Capture the cell that displays the provided text and extract its (X, Y) central coordinate. 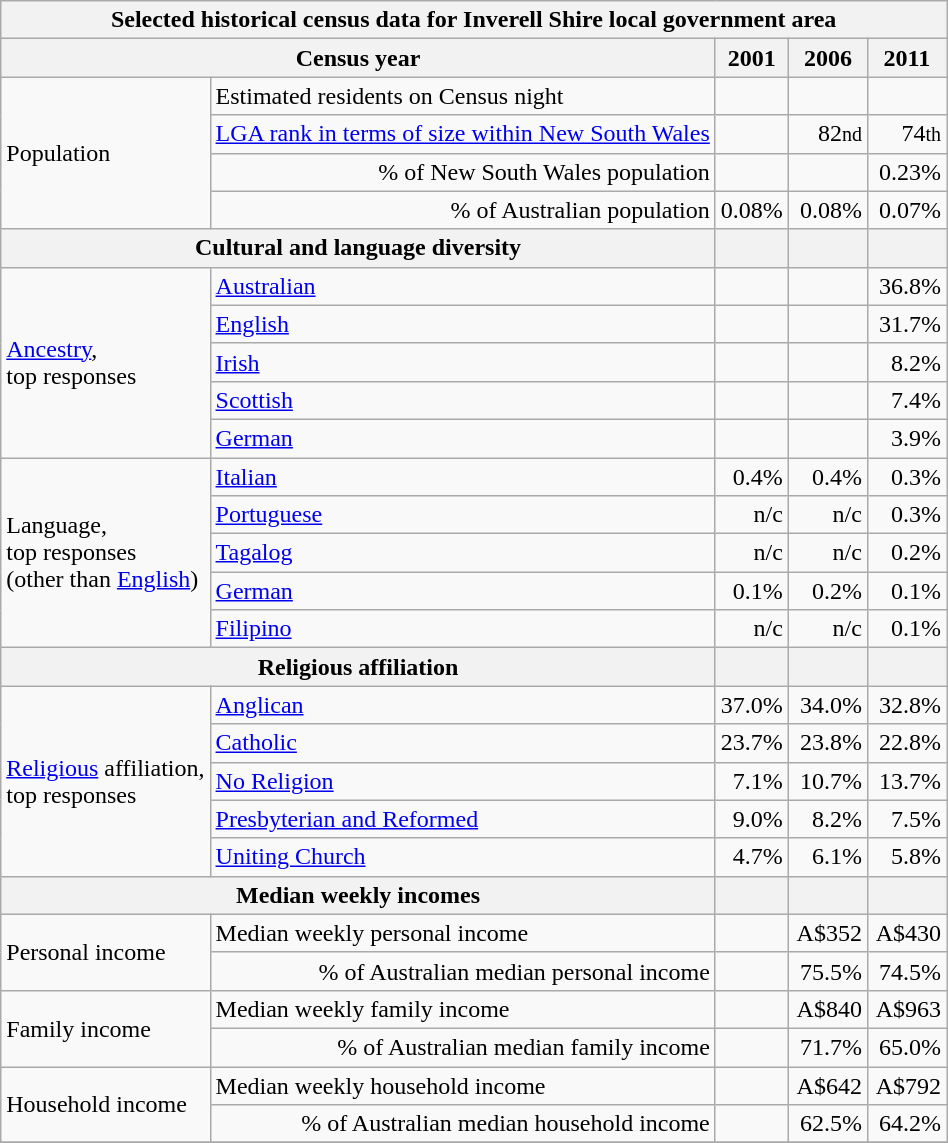
2011 (906, 58)
A$430 (906, 933)
82nd (828, 134)
% of Australian median personal income (462, 971)
23.8% (828, 743)
7.5% (906, 819)
75.5% (828, 971)
Uniting Church (462, 857)
Religious affiliation (358, 667)
Personal income (106, 952)
10.7% (828, 781)
Census year (358, 58)
Median weekly household income (462, 1085)
Median weekly family income (462, 1009)
Portuguese (462, 515)
2006 (828, 58)
A$963 (906, 1009)
Household income (106, 1104)
74th (906, 134)
4.7% (752, 857)
31.7% (906, 324)
74.5% (906, 971)
LGA rank in terms of size within New South Wales (462, 134)
34.0% (828, 705)
Irish (462, 362)
Presbyterian and Reformed (462, 819)
Tagalog (462, 553)
64.2% (906, 1124)
7.1% (752, 781)
Cultural and language diversity (358, 248)
Religious affiliation,top responses (106, 781)
36.8% (906, 286)
Median weekly incomes (358, 895)
Anglican (462, 705)
23.7% (752, 743)
English (462, 324)
Filipino (462, 629)
Australian (462, 286)
0.23% (906, 172)
Estimated residents on Census night (462, 96)
Selected historical census data for Inverell Shire local government area (474, 20)
Ancestry,top responses (106, 362)
32.8% (906, 705)
22.8% (906, 743)
62.5% (828, 1124)
% of Australian median family income (462, 1047)
A$792 (906, 1085)
Language,top responses(other than English) (106, 553)
13.7% (906, 781)
% of Australian population (462, 210)
% of New South Wales population (462, 172)
Population (106, 153)
2001 (752, 58)
37.0% (752, 705)
No Religion (462, 781)
Median weekly personal income (462, 933)
% of Australian median household income (462, 1124)
7.4% (906, 400)
65.0% (906, 1047)
A$840 (828, 1009)
3.9% (906, 438)
0.07% (906, 210)
71.7% (828, 1047)
A$352 (828, 933)
Scottish (462, 400)
Catholic (462, 743)
6.1% (828, 857)
A$642 (828, 1085)
5.8% (906, 857)
Italian (462, 477)
Family income (106, 1028)
9.0% (752, 819)
